Return the [X, Y] coordinate for the center point of the cell that contains the specified text.  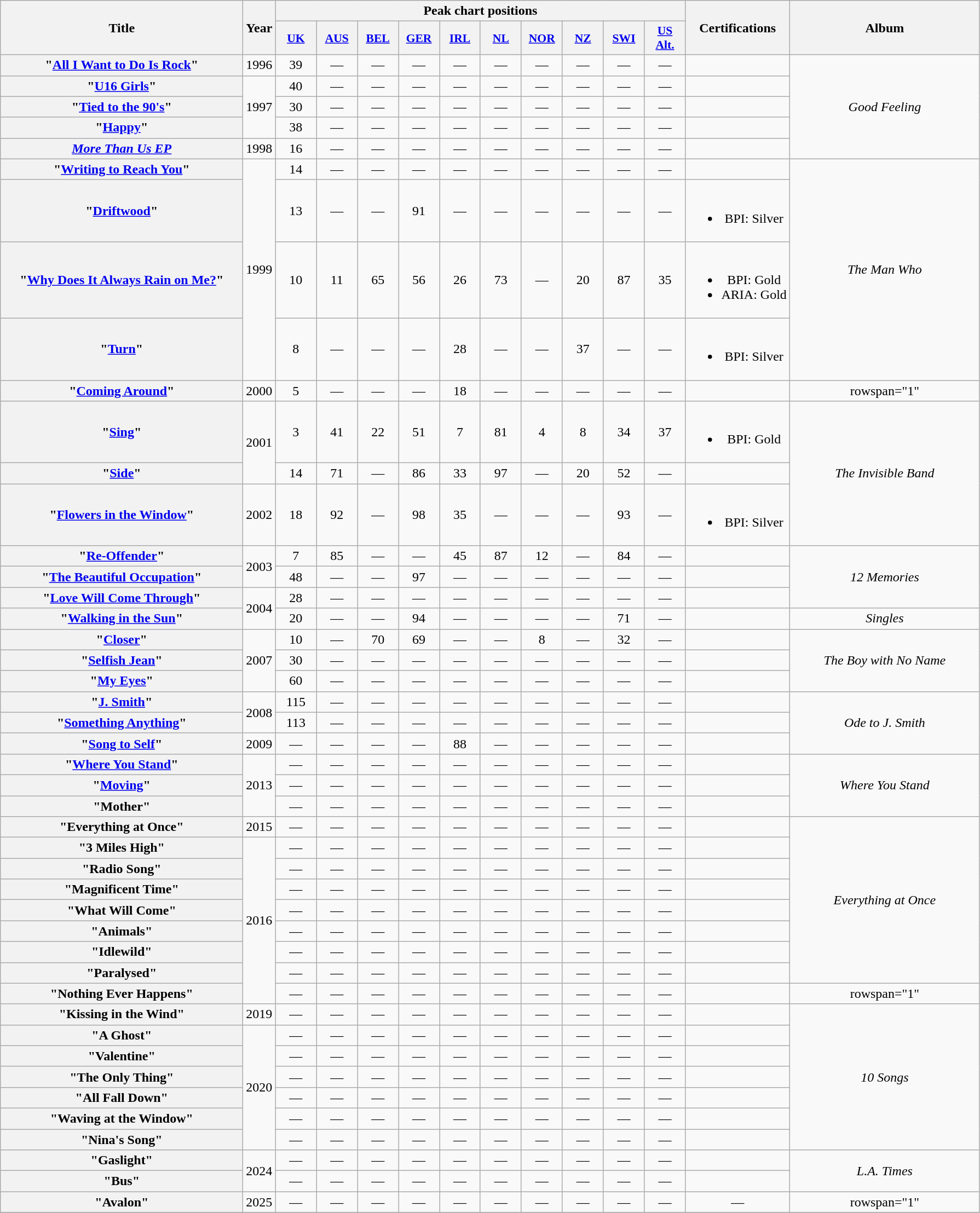
"All Fall Down" [122, 1098]
45 [460, 556]
2003 [260, 567]
The Invisible Band [885, 473]
40 [296, 86]
"Kissing in the Wind" [122, 1014]
"Re-Offender" [122, 556]
Certifications [737, 27]
11 [337, 280]
4 [542, 432]
"Flowers in the Window" [122, 515]
Album [885, 27]
"Side" [122, 473]
"The Beautiful Occupation" [122, 577]
2004 [260, 608]
"Mother" [122, 806]
32 [624, 639]
1996 [260, 65]
113 [296, 723]
115 [296, 702]
12 [542, 556]
"U16 Girls" [122, 86]
"Animals" [122, 931]
Ode to J. Smith [885, 723]
10 Songs [885, 1077]
51 [419, 432]
86 [419, 473]
41 [337, 432]
98 [419, 515]
"Coming Around" [122, 390]
94 [419, 619]
"A Ghost" [122, 1035]
84 [624, 556]
48 [296, 577]
Peak chart positions [481, 11]
2002 [260, 515]
1999 [260, 269]
1998 [260, 148]
70 [378, 639]
Title [122, 27]
"Everything at Once" [122, 827]
Singles [885, 619]
Good Feeling [885, 107]
2016 [260, 921]
The Man Who [885, 269]
2001 [260, 442]
3 [296, 432]
"Magnificent Time" [122, 889]
"Driftwood" [122, 210]
73 [500, 280]
"Sing" [122, 432]
BPI: GoldARIA: Gold [737, 280]
NZ [583, 38]
60 [296, 681]
"Writing to Reach You" [122, 169]
"Paralysed" [122, 973]
"Nina's Song" [122, 1139]
2019 [260, 1014]
UK [296, 38]
USAlt. [665, 38]
92 [337, 515]
"Turn" [122, 349]
"Something Anything" [122, 723]
2009 [260, 743]
26 [460, 280]
"Why Does It Always Rain on Me?" [122, 280]
BPI: Gold [737, 432]
88 [460, 743]
"Nothing Ever Happens" [122, 993]
56 [419, 280]
69 [419, 639]
85 [337, 556]
2015 [260, 827]
SWI [624, 38]
"My Eyes" [122, 681]
"Idlewild" [122, 952]
Where You Stand [885, 785]
IRL [460, 38]
L.A. Times [885, 1171]
"Valentine" [122, 1056]
65 [378, 280]
"Tied to the 90's" [122, 107]
"Happy" [122, 128]
2013 [260, 785]
33 [460, 473]
13 [296, 210]
2000 [260, 390]
BEL [378, 38]
39 [296, 65]
52 [624, 473]
5 [296, 390]
2020 [260, 1087]
2024 [260, 1171]
GER [419, 38]
"All I Want to Do Is Rock" [122, 65]
"Where You Stand" [122, 764]
"The Only Thing" [122, 1077]
1997 [260, 107]
2025 [260, 1202]
91 [419, 210]
"What Will Come" [122, 910]
More Than Us EP [122, 148]
Everything at Once [885, 900]
NOR [542, 38]
"Avalon" [122, 1202]
"Selfish Jean" [122, 660]
38 [296, 128]
22 [378, 432]
Year [260, 27]
"Song to Self" [122, 743]
81 [500, 432]
"3 Miles High" [122, 848]
34 [624, 432]
"Radio Song" [122, 869]
93 [624, 515]
AUS [337, 38]
"Waving at the Window" [122, 1118]
"Gaslight" [122, 1160]
"Bus" [122, 1181]
NL [500, 38]
"Closer" [122, 639]
"Walking in the Sun" [122, 619]
2007 [260, 660]
"Love Will Come Through" [122, 598]
2008 [260, 712]
"Moving" [122, 785]
16 [296, 148]
The Boy with No Name [885, 660]
"J. Smith" [122, 702]
12 Memories [885, 577]
